Search for the cell housing the specified text and yield its [x, y] center coordinate. 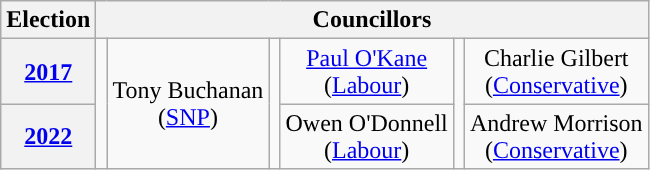
Councillors [372, 20]
2017 [48, 72]
Charlie Gilbert(Conservative) [556, 72]
Paul O'Kane(Labour) [366, 72]
Tony Buchanan(SNP) [188, 104]
Owen O'Donnell(Labour) [366, 136]
2022 [48, 136]
Election [48, 20]
Andrew Morrison(Conservative) [556, 136]
